Search for the cell housing the specified text and yield its [X, Y] center coordinate. 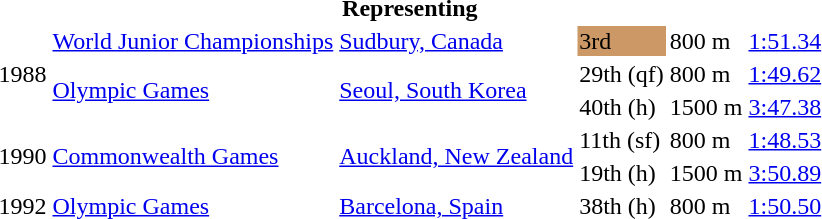
11th (sf) [622, 140]
19th (h) [622, 173]
3rd [622, 41]
World Junior Championships [193, 41]
Auckland, New Zealand [456, 156]
Seoul, South Korea [456, 90]
Commonwealth Games [193, 156]
29th (qf) [622, 74]
40th (h) [622, 107]
Sudbury, Canada [456, 41]
Olympic Games [193, 90]
